Return the [x, y] coordinate for the center point of the cell that contains the specified text.  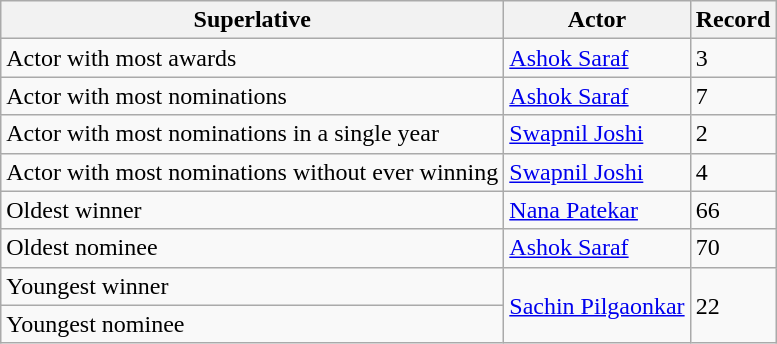
66 [733, 210]
Sachin Pilgaonkar [597, 305]
7 [733, 96]
Youngest winner [252, 286]
Actor with most nominations without ever winning [252, 172]
22 [733, 305]
Record [733, 20]
3 [733, 58]
Actor with most nominations [252, 96]
Actor with most awards [252, 58]
Oldest winner [252, 210]
Youngest nominee [252, 324]
Superlative [252, 20]
Actor with most nominations in a single year [252, 134]
Oldest nominee [252, 248]
4 [733, 172]
70 [733, 248]
2 [733, 134]
Actor [597, 20]
Nana Patekar [597, 210]
